Output the [x, y] coordinate of the center of the cell containing the given text.  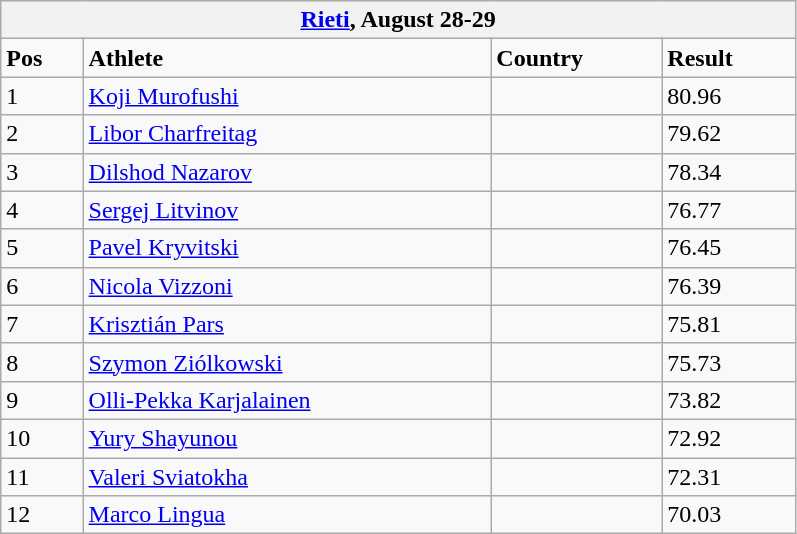
4 [42, 210]
Olli-Pekka Karjalainen [287, 400]
Sergej Litvinov [287, 210]
76.77 [729, 210]
Country [576, 58]
1 [42, 96]
Dilshod Nazarov [287, 172]
2 [42, 134]
78.34 [729, 172]
75.81 [729, 324]
Libor Charfreitag [287, 134]
70.03 [729, 515]
Pavel Kryvitski [287, 248]
Rieti, August 28-29 [398, 20]
Valeri Sviatokha [287, 477]
Marco Lingua [287, 515]
6 [42, 286]
Pos [42, 58]
79.62 [729, 134]
Koji Murofushi [287, 96]
Yury Shayunou [287, 438]
3 [42, 172]
5 [42, 248]
12 [42, 515]
73.82 [729, 400]
11 [42, 477]
Nicola Vizzoni [287, 286]
9 [42, 400]
10 [42, 438]
76.45 [729, 248]
Result [729, 58]
7 [42, 324]
8 [42, 362]
Szymon Ziólkowski [287, 362]
76.39 [729, 286]
72.92 [729, 438]
Krisztián Pars [287, 324]
72.31 [729, 477]
80.96 [729, 96]
75.73 [729, 362]
Athlete [287, 58]
